Return (X, Y) of the center of cell containing provided text 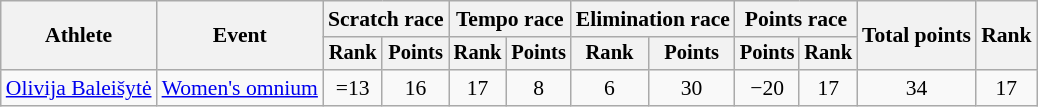
Scratch race (386, 19)
Elimination race (653, 19)
−20 (767, 88)
Olivija Baleišytė (79, 88)
6 (610, 88)
30 (692, 88)
8 (538, 88)
=13 (352, 88)
Event (240, 36)
Women's omnium (240, 88)
Athlete (79, 36)
Points race (796, 19)
16 (415, 88)
Total points (916, 36)
Tempo race (510, 19)
34 (916, 88)
